Provide the (x, y) coordinate of the cell's center where the given text is located.  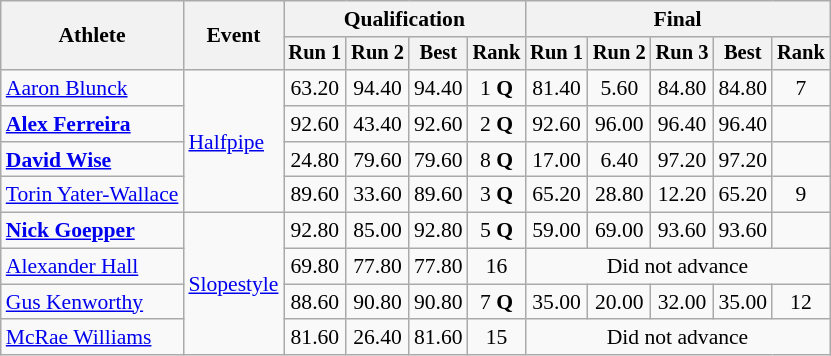
3 Q (497, 195)
12.20 (682, 195)
81.40 (556, 88)
Aaron Blunck (92, 88)
28.80 (620, 195)
Slopestyle (233, 284)
Qualification (405, 19)
8 Q (497, 160)
17.00 (556, 160)
Event (233, 36)
Run 3 (682, 54)
15 (497, 338)
26.40 (378, 338)
24.80 (316, 160)
Torin Yater-Wallace (92, 195)
20.00 (620, 302)
33.60 (378, 195)
Halfpipe (233, 141)
Athlete (92, 36)
59.00 (556, 231)
Alexander Hall (92, 267)
McRae Williams (92, 338)
Alex Ferreira (92, 124)
85.00 (378, 231)
Gus Kenworthy (92, 302)
5 Q (497, 231)
7 (801, 88)
32.00 (682, 302)
1 Q (497, 88)
Final (677, 19)
6.40 (620, 160)
Nick Goepper (92, 231)
88.60 (316, 302)
69.00 (620, 231)
16 (497, 267)
69.80 (316, 267)
63.20 (316, 88)
David Wise (92, 160)
7 Q (497, 302)
96.00 (620, 124)
9 (801, 195)
5.60 (620, 88)
12 (801, 302)
2 Q (497, 124)
43.40 (378, 124)
